Return the [x, y] coordinate for the center point of the cell that contains the specified text.  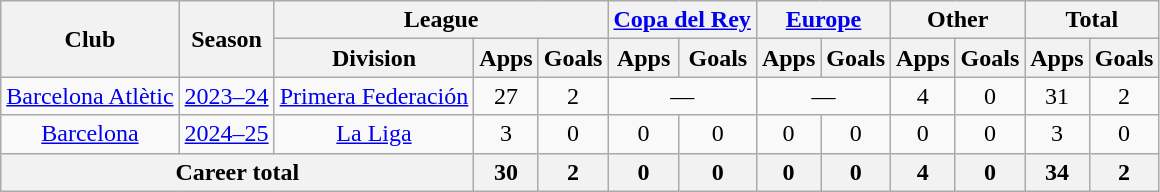
31 [1057, 96]
Europe [823, 20]
La Liga [374, 134]
Season [226, 39]
League [441, 20]
Copa del Rey [682, 20]
30 [506, 172]
Club [90, 39]
Barcelona Atlètic [90, 96]
Career total [238, 172]
2023–24 [226, 96]
27 [506, 96]
Other [958, 20]
Division [374, 58]
Primera Federación [374, 96]
Barcelona [90, 134]
Total [1092, 20]
34 [1057, 172]
2024–25 [226, 134]
